Extract the (X, Y) coordinate from the center of the cell holding the provided text.  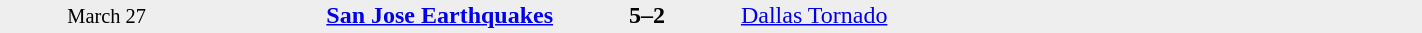
5–2 (648, 15)
Dallas Tornado (910, 15)
March 27 (106, 16)
San Jose Earthquakes (384, 15)
